Find where the given text appears and provide that cell's center as [x, y] coordinate. 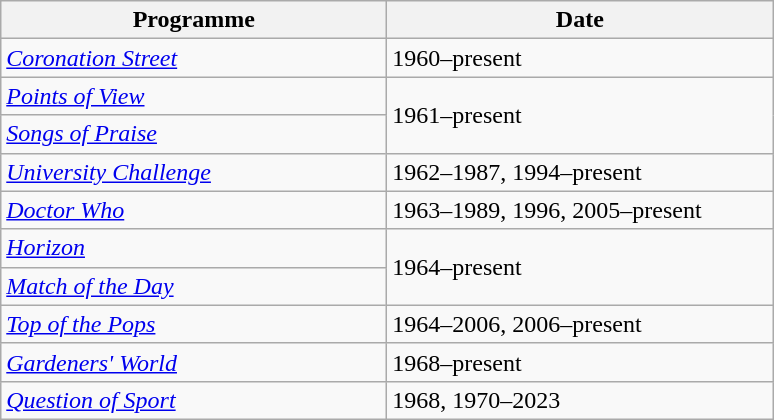
1963–1989, 1996, 2005–present [580, 210]
Match of the Day [194, 286]
Doctor Who [194, 210]
University Challenge [194, 172]
1964–2006, 2006–present [580, 324]
Top of the Pops [194, 324]
1964–present [580, 267]
Question of Sport [194, 400]
Date [580, 20]
Gardeners' World [194, 362]
Points of View [194, 96]
Songs of Praise [194, 134]
1960–present [580, 58]
1968, 1970–2023 [580, 400]
1961–present [580, 115]
Coronation Street [194, 58]
1962–1987, 1994–present [580, 172]
1968–present [580, 362]
Horizon [194, 248]
Programme [194, 20]
